Return [X, Y] of the center of cell containing provided text 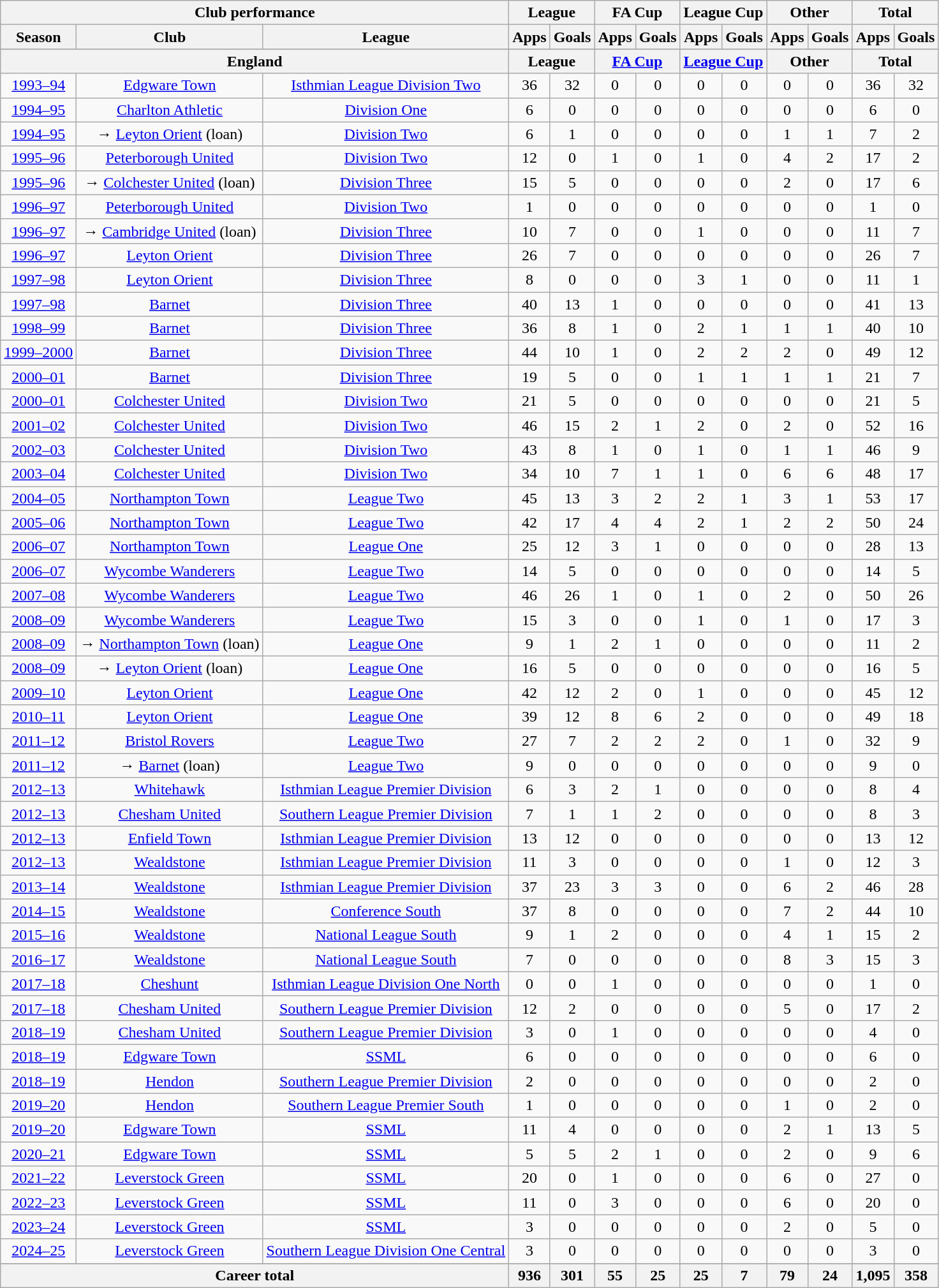
2002–03 [38, 450]
2009–10 [38, 692]
2020–21 [38, 1154]
53 [873, 498]
→ Barnet (loan) [170, 766]
358 [916, 1275]
1999–2000 [38, 353]
Charlton Athletic [170, 110]
Isthmian League Division Two [386, 85]
55 [615, 1275]
Conference South [386, 911]
2013–14 [38, 887]
2004–05 [38, 498]
→ Colchester United (loan) [170, 182]
301 [572, 1275]
48 [873, 474]
1993–94 [38, 85]
Bristol Rovers [170, 741]
Season [38, 37]
Club performance [255, 13]
34 [529, 474]
Southern League Premier South [386, 1106]
2016–17 [38, 959]
Division One [386, 110]
2005–06 [38, 522]
Isthmian League Division One North [386, 984]
2023–24 [38, 1227]
23 [572, 887]
936 [529, 1275]
2001–02 [38, 426]
52 [873, 426]
79 [787, 1275]
2007–08 [38, 595]
43 [529, 450]
1998–99 [38, 329]
Enfield Town [170, 838]
England [255, 61]
41 [873, 304]
Career total [255, 1275]
1,095 [873, 1275]
2021–22 [38, 1178]
2014–15 [38, 911]
Cheshunt [170, 984]
Club [170, 37]
2010–11 [38, 717]
→ Cambridge United (loan) [170, 231]
2022–23 [38, 1203]
18 [916, 717]
2024–25 [38, 1251]
19 [529, 377]
2003–04 [38, 474]
Southern League Division One Central [386, 1251]
Whitehawk [170, 790]
→ Northampton Town (loan) [170, 644]
39 [529, 717]
2015–16 [38, 935]
